From the cell containing the given text, extract its center point as (X, Y) coordinate. 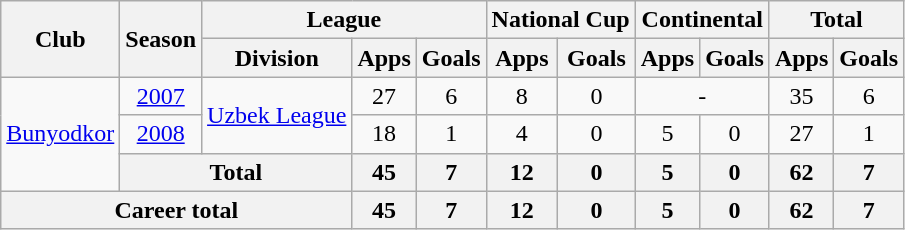
4 (522, 134)
- (702, 96)
Uzbek League (277, 115)
League (344, 20)
18 (384, 134)
2007 (161, 96)
Division (277, 58)
Continental (702, 20)
Season (161, 39)
35 (801, 96)
Career total (176, 210)
8 (522, 96)
National Cup (560, 20)
2008 (161, 134)
Bunyodkor (60, 134)
Club (60, 39)
